Identify which cell holds the provided text, then report its (x, y) central coordinate. 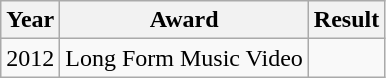
2012 (30, 58)
Award (184, 20)
Result (346, 20)
Year (30, 20)
Long Form Music Video (184, 58)
